Return the [x, y] coordinate for the center point of the cell that contains the specified text.  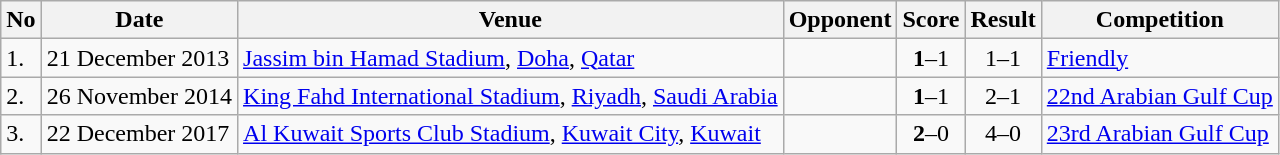
2–1 [1003, 96]
Friendly [1160, 58]
26 November 2014 [139, 96]
King Fahd International Stadium, Riyadh, Saudi Arabia [511, 96]
21 December 2013 [139, 58]
2–0 [931, 134]
Al Kuwait Sports Club Stadium, Kuwait City, Kuwait [511, 134]
3. [21, 134]
22nd Arabian Gulf Cup [1160, 96]
4–0 [1003, 134]
23rd Arabian Gulf Cup [1160, 134]
2. [21, 96]
No [21, 20]
22 December 2017 [139, 134]
Competition [1160, 20]
Opponent [840, 20]
Result [1003, 20]
1. [21, 58]
Jassim bin Hamad Stadium, Doha, Qatar [511, 58]
Venue [511, 20]
Score [931, 20]
Date [139, 20]
